For the text-containing cell, return its midpoint in (X, Y) coordinate format. 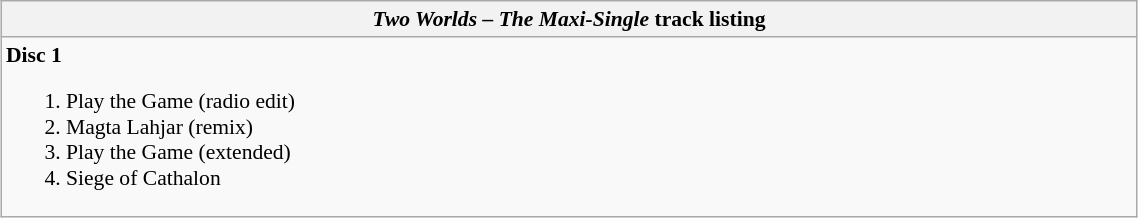
Disc 1Play the Game (radio edit)Magta Lahjar (remix)Play the Game (extended)Siege of Cathalon (569, 126)
Two Worlds – The Maxi-Single track listing (569, 19)
